Output the [x, y] coordinate of the center of the cell containing the given text.  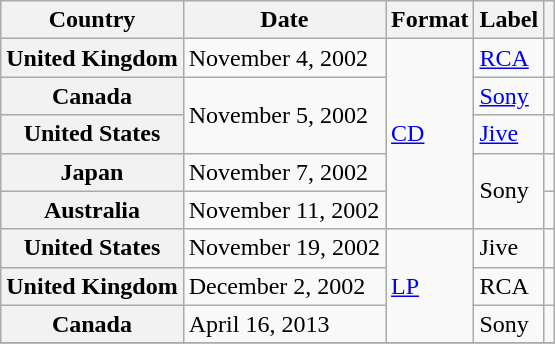
Australia [92, 210]
November 7, 2002 [284, 172]
Japan [92, 172]
November 11, 2002 [284, 210]
Date [284, 20]
LP [430, 286]
December 2, 2002 [284, 286]
April 16, 2013 [284, 324]
Country [92, 20]
November 5, 2002 [284, 115]
Label [509, 20]
Format [430, 20]
November 19, 2002 [284, 248]
November 4, 2002 [284, 58]
CD [430, 134]
